Search for the cell housing the specified text and yield its (x, y) center coordinate. 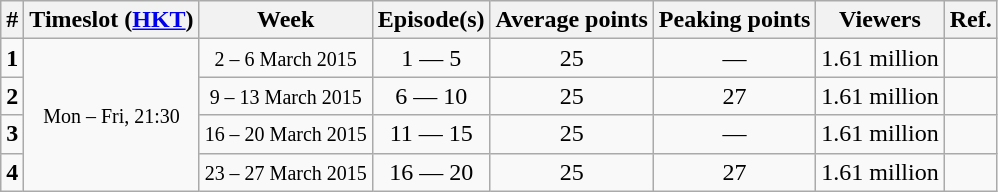
Week (286, 20)
23 – 27 March 2015 (286, 172)
11 — 15 (431, 134)
Average points (572, 20)
9 – 13 March 2015 (286, 96)
# (12, 20)
4 (12, 172)
2 (12, 96)
2 – 6 March 2015 (286, 58)
1 (12, 58)
Ref. (970, 20)
16 – 20 March 2015 (286, 134)
1 — 5 (431, 58)
6 — 10 (431, 96)
3 (12, 134)
Timeslot (HKT) (112, 20)
Episode(s) (431, 20)
Mon – Fri, 21:30 (112, 115)
Peaking points (734, 20)
Viewers (880, 20)
16 — 20 (431, 172)
